Capture the cell that displays the provided text and extract its (X, Y) central coordinate. 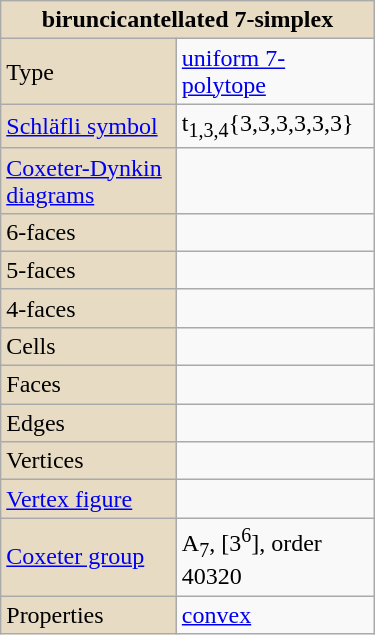
A7, [36], order 40320 (275, 557)
Vertex figure (89, 499)
Coxeter-Dynkin diagrams (89, 180)
Vertices (89, 461)
Coxeter group (89, 557)
Faces (89, 385)
uniform 7-polytope (275, 72)
biruncicantellated 7-simplex (188, 20)
t1,3,4{3,3,3,3,3,3} (275, 126)
Edges (89, 423)
Cells (89, 346)
4-faces (89, 308)
6-faces (89, 232)
Properties (89, 615)
5-faces (89, 270)
Type (89, 72)
convex (275, 615)
Schläfli symbol (89, 126)
